Provide the (X, Y) coordinate of the cell's center where the given text is located.  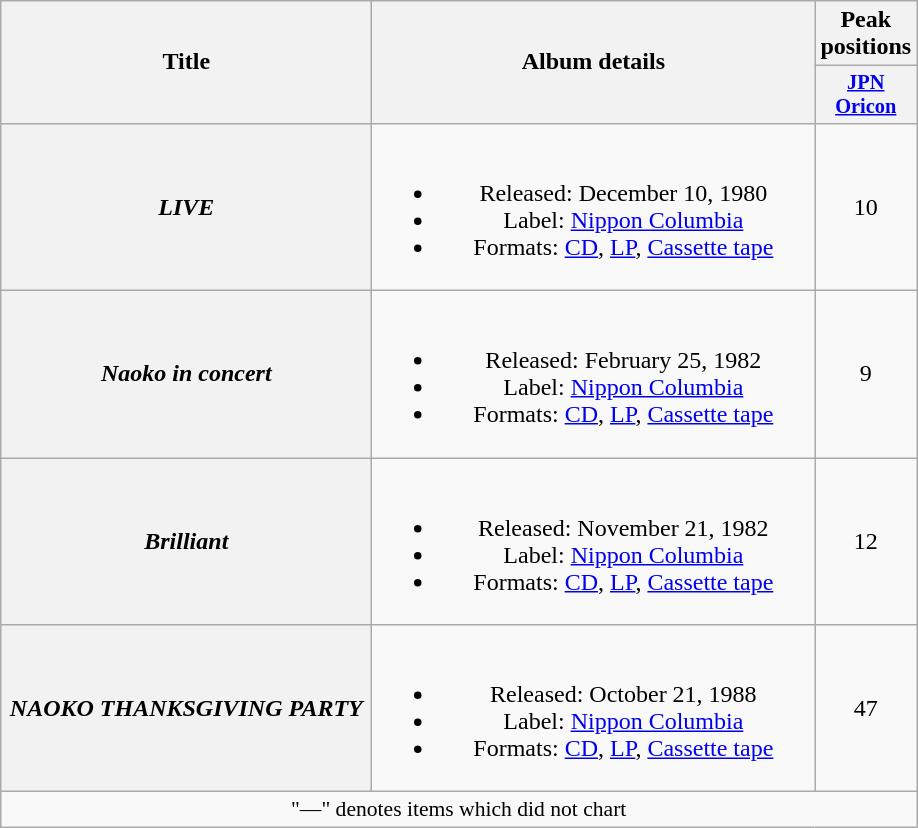
Title (186, 62)
47 (866, 708)
12 (866, 542)
Peak positions (866, 34)
9 (866, 374)
Brilliant (186, 542)
Album details (594, 62)
10 (866, 206)
Released: February 25, 1982Label: Nippon ColumbiaFormats: CD, LP, Cassette tape (594, 374)
Released: December 10, 1980Label: Nippon ColumbiaFormats: CD, LP, Cassette tape (594, 206)
Released: November 21, 1982Label: Nippon ColumbiaFormats: CD, LP, Cassette tape (594, 542)
LIVE (186, 206)
JPNOricon (866, 95)
"—" denotes items which did not chart (459, 810)
Released: October 21, 1988Label: Nippon ColumbiaFormats: CD, LP, Cassette tape (594, 708)
NAOKO THANKSGIVING PARTY (186, 708)
Naoko in concert (186, 374)
